Capture the cell that displays the provided text and extract its [X, Y] central coordinate. 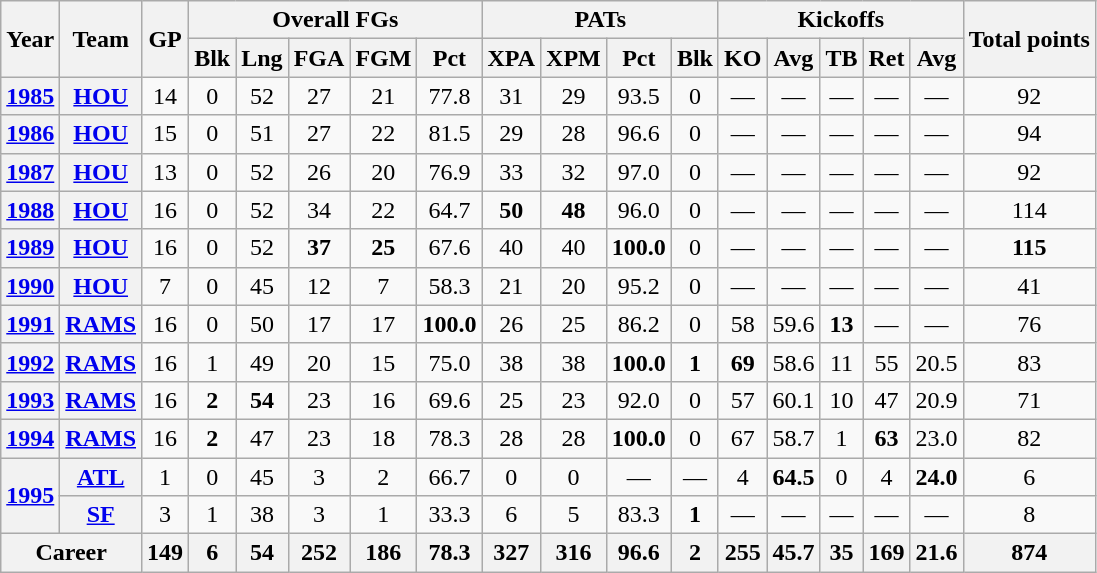
Overall FGs [336, 20]
76.9 [450, 172]
TB [842, 58]
1993 [30, 400]
93.5 [638, 96]
24.0 [936, 477]
51 [262, 134]
64.5 [794, 477]
Ret [886, 58]
59.6 [794, 324]
96.0 [638, 210]
169 [886, 553]
874 [1029, 553]
SF [101, 515]
66.7 [450, 477]
327 [512, 553]
8 [1029, 515]
Lng [262, 58]
71 [1029, 400]
83 [1029, 362]
33 [512, 172]
1990 [30, 286]
75.0 [450, 362]
Total points [1029, 39]
Career [72, 553]
58.7 [794, 438]
1985 [30, 96]
FGM [384, 58]
55 [886, 362]
PATs [600, 20]
92.0 [638, 400]
XPM [574, 58]
20.5 [936, 362]
186 [384, 553]
1994 [30, 438]
81.5 [450, 134]
1995 [30, 496]
37 [319, 248]
31 [512, 96]
KO [742, 58]
77.8 [450, 96]
5 [574, 515]
48 [574, 210]
255 [742, 553]
114 [1029, 210]
252 [319, 553]
83.3 [638, 515]
23.0 [936, 438]
Year [30, 39]
82 [1029, 438]
67 [742, 438]
63 [886, 438]
58.3 [450, 286]
1986 [30, 134]
11 [842, 362]
1987 [30, 172]
49 [262, 362]
316 [574, 553]
94 [1029, 134]
69.6 [450, 400]
45.7 [794, 553]
35 [842, 553]
64.7 [450, 210]
32 [574, 172]
20.9 [936, 400]
76 [1029, 324]
18 [384, 438]
12 [319, 286]
57 [742, 400]
1988 [30, 210]
69 [742, 362]
ATL [101, 477]
67.6 [450, 248]
86.2 [638, 324]
149 [166, 553]
14 [166, 96]
34 [319, 210]
115 [1029, 248]
Kickoffs [840, 20]
21.6 [936, 553]
95.2 [638, 286]
XPA [512, 58]
97.0 [638, 172]
1991 [30, 324]
Team [101, 39]
10 [842, 400]
1992 [30, 362]
58 [742, 324]
58.6 [794, 362]
33.3 [450, 515]
FGA [319, 58]
GP [166, 39]
60.1 [794, 400]
1989 [30, 248]
41 [1029, 286]
